Return (X, Y) of the center of cell containing provided text 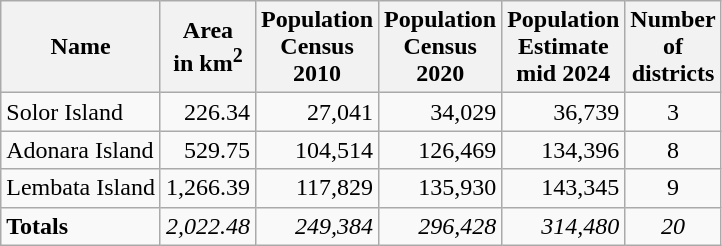
PopulationEstimatemid 2024 (564, 47)
Name (81, 47)
Adonara Island (81, 150)
20 (673, 226)
PopulationCensus2020 (440, 47)
135,930 (440, 188)
PopulationCensus2010 (316, 47)
Area in km2 (208, 47)
529.75 (208, 150)
104,514 (316, 150)
314,480 (564, 226)
3 (673, 112)
Lembata Island (81, 188)
134,396 (564, 150)
1,266.39 (208, 188)
Totals (81, 226)
27,041 (316, 112)
226.34 (208, 112)
36,739 (564, 112)
Numberofdistricts (673, 47)
249,384 (316, 226)
8 (673, 150)
143,345 (564, 188)
126,469 (440, 150)
117,829 (316, 188)
Solor Island (81, 112)
2,022.48 (208, 226)
296,428 (440, 226)
34,029 (440, 112)
9 (673, 188)
